Provide the [x, y] coordinate of the cell's center where the given text is located.  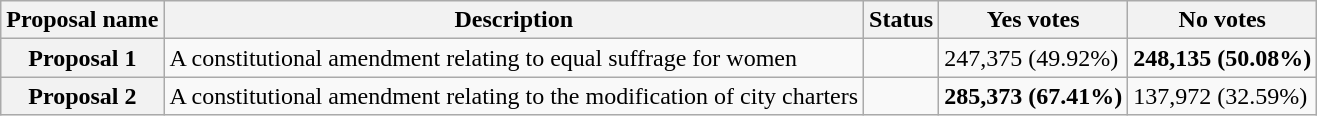
No votes [1222, 20]
Description [514, 20]
Yes votes [1034, 20]
Proposal 2 [82, 96]
285,373 (67.41%) [1034, 96]
Proposal name [82, 20]
137,972 (32.59%) [1222, 96]
A constitutional amendment relating to the modification of city charters [514, 96]
247,375 (49.92%) [1034, 58]
Status [902, 20]
248,135 (50.08%) [1222, 58]
Proposal 1 [82, 58]
A constitutional amendment relating to equal suffrage for women [514, 58]
